Return (x, y) of the center of cell containing provided text 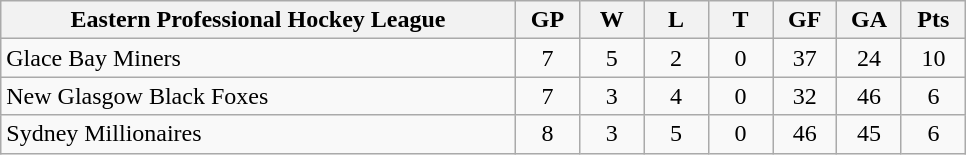
8 (547, 134)
Glace Bay Miners (258, 58)
GP (547, 20)
45 (869, 134)
2 (676, 58)
Pts (933, 20)
GF (805, 20)
W (612, 20)
Eastern Professional Hockey League (258, 20)
T (740, 20)
24 (869, 58)
New Glasgow Black Foxes (258, 96)
Sydney Millionaires (258, 134)
37 (805, 58)
32 (805, 96)
L (676, 20)
10 (933, 58)
4 (676, 96)
GA (869, 20)
